Identify which cell holds the provided text, then report its (x, y) central coordinate. 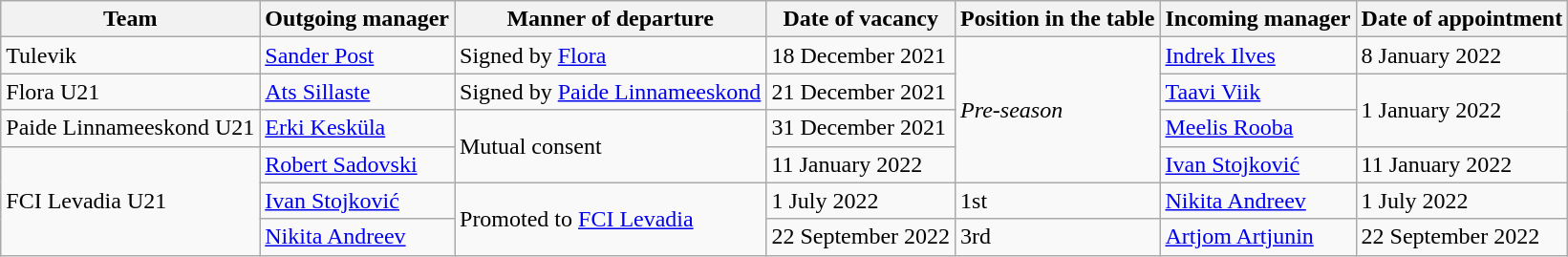
Indrek Ilves (1257, 55)
Erki Kesküla (357, 128)
1st (1058, 201)
31 December 2021 (861, 128)
8 January 2022 (1462, 55)
Date of appointment (1462, 19)
Promoted to FCI Levadia (611, 219)
Ats Sillaste (357, 92)
Sander Post (357, 55)
1 January 2022 (1462, 110)
Flora U21 (130, 92)
3rd (1058, 237)
Outgoing manager (357, 19)
Mutual consent (611, 146)
Taavi Viik (1257, 92)
Incoming manager (1257, 19)
Team (130, 19)
Paide Linnameeskond U21 (130, 128)
Signed by Flora (611, 55)
Artjom Artjunin (1257, 237)
21 December 2021 (861, 92)
Signed by Paide Linnameeskond (611, 92)
Position in the table (1058, 19)
FCI Levadia U21 (130, 201)
Robert Sadovski (357, 164)
Manner of departure (611, 19)
18 December 2021 (861, 55)
Meelis Rooba (1257, 128)
Pre-season (1058, 110)
Date of vacancy (861, 19)
Tulevik (130, 55)
